Search for the cell housing the specified text and yield its [x, y] center coordinate. 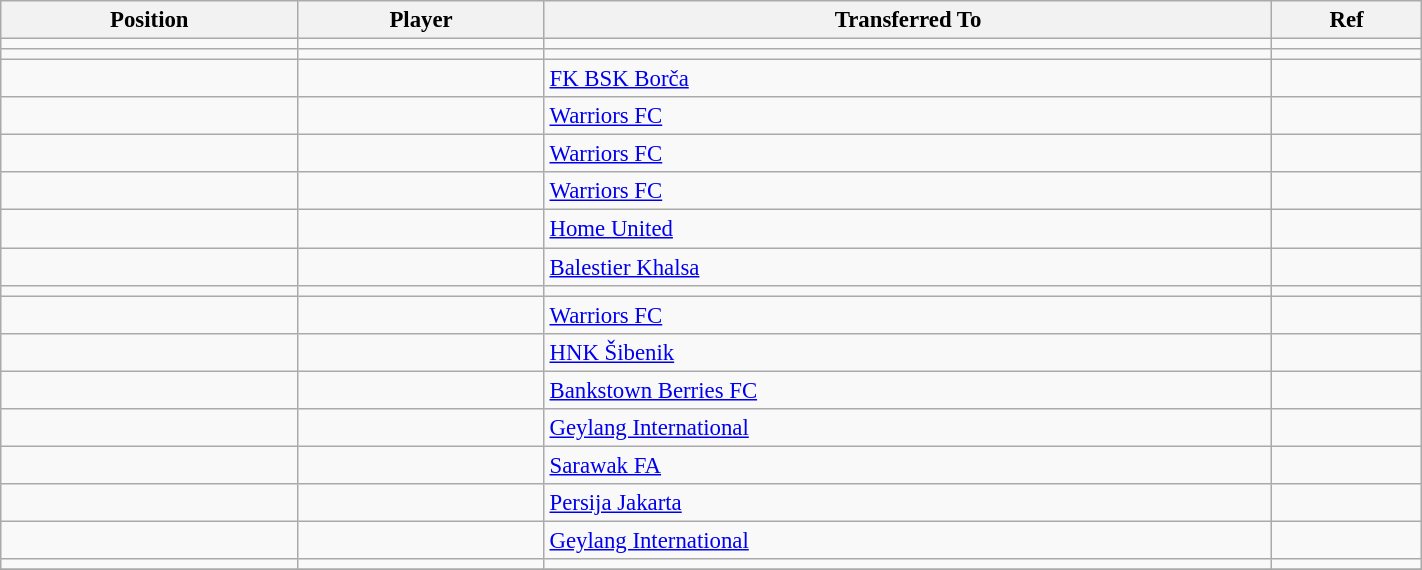
Balestier Khalsa [908, 267]
FK BSK Borča [908, 79]
Home United [908, 229]
HNK Šibenik [908, 352]
Sarawak FA [908, 465]
Player [421, 20]
Persija Jakarta [908, 503]
Bankstown Berries FC [908, 390]
Position [150, 20]
Transferred To [908, 20]
Ref [1346, 20]
